Return [x, y] of the center of cell containing provided text 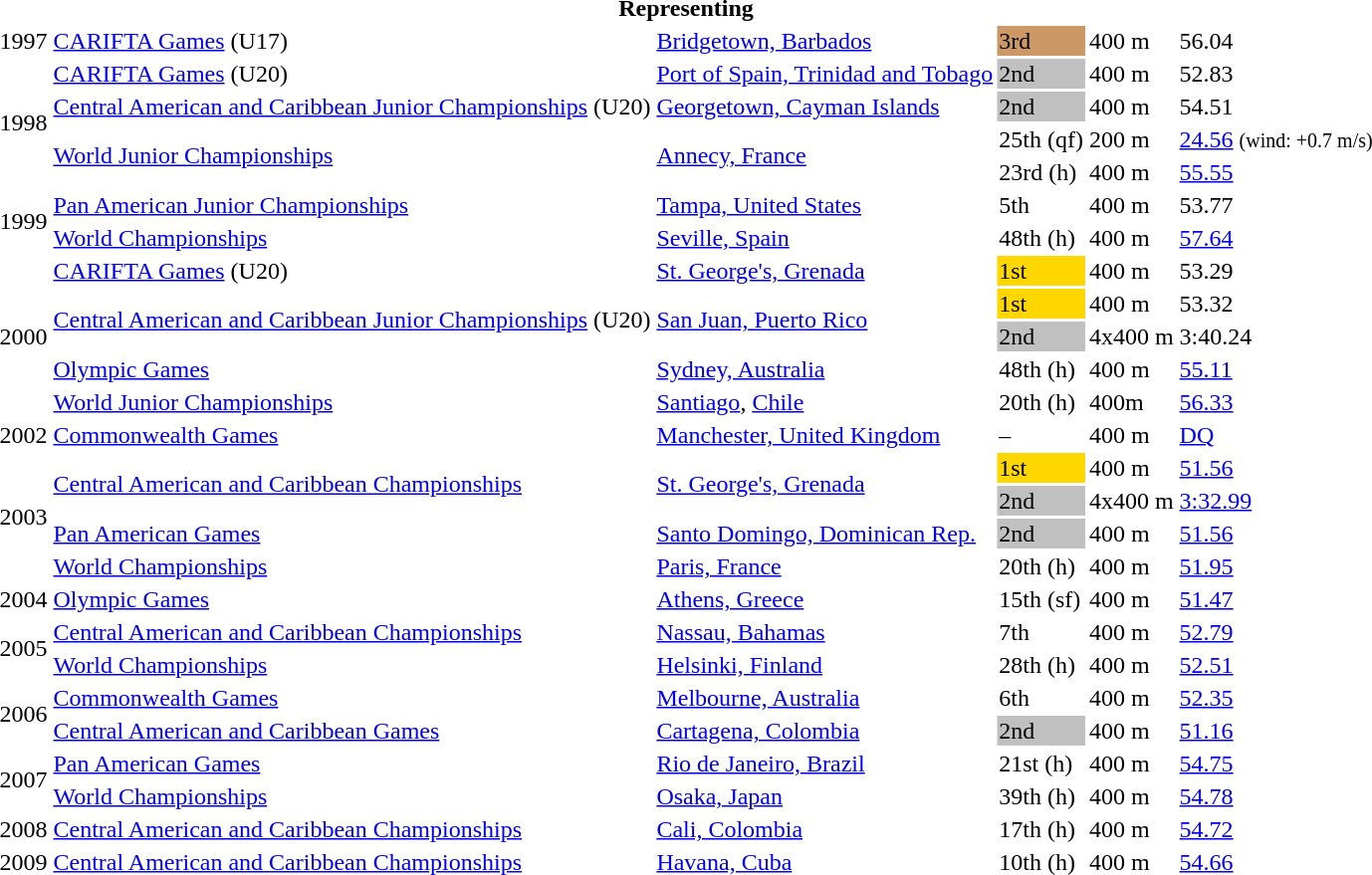
Tampa, United States [824, 205]
Melbourne, Australia [824, 698]
Seville, Spain [824, 238]
Central American and Caribbean Games [352, 731]
28th (h) [1041, 665]
Cali, Colombia [824, 829]
7th [1041, 632]
15th (sf) [1041, 599]
5th [1041, 205]
39th (h) [1041, 796]
Nassau, Bahamas [824, 632]
200 m [1131, 139]
Helsinki, Finland [824, 665]
Paris, France [824, 566]
Cartagena, Colombia [824, 731]
21st (h) [1041, 764]
25th (qf) [1041, 139]
3rd [1041, 41]
Georgetown, Cayman Islands [824, 107]
Santiago, Chile [824, 402]
Osaka, Japan [824, 796]
Bridgetown, Barbados [824, 41]
23rd (h) [1041, 172]
Manchester, United Kingdom [824, 435]
Sydney, Australia [824, 369]
Santo Domingo, Dominican Rep. [824, 534]
400m [1131, 402]
Rio de Janeiro, Brazil [824, 764]
Pan American Junior Championships [352, 205]
Port of Spain, Trinidad and Tobago [824, 74]
6th [1041, 698]
Athens, Greece [824, 599]
– [1041, 435]
San Juan, Puerto Rico [824, 321]
17th (h) [1041, 829]
CARIFTA Games (U17) [352, 41]
Annecy, France [824, 155]
